Locate the cell with the specified text and output its [x, y] center coordinate. 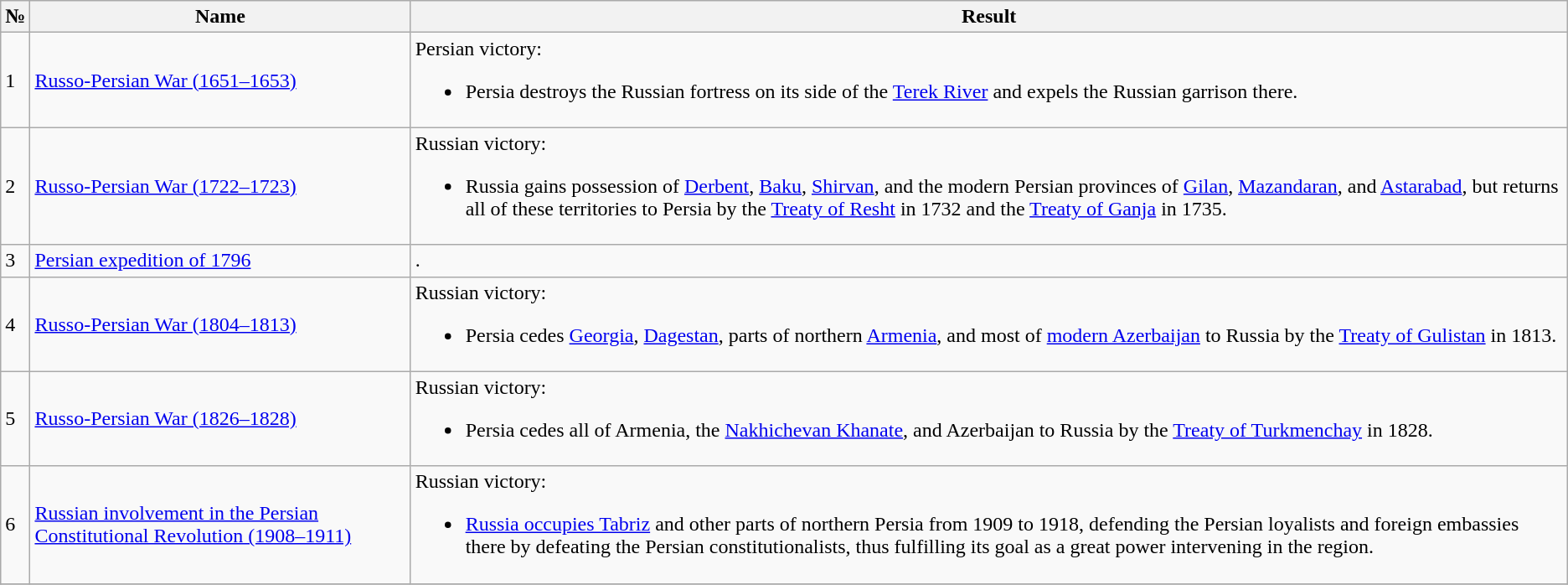
Russian involvement in the Persian Constitutional Revolution (1908–1911) [220, 525]
2 [15, 186]
1 [15, 80]
Persian victory:Persia destroys the Russian fortress on its side of the Terek River and expels the Russian garrison there. [988, 80]
Russian victory:Persia cedes all of Armenia, the Nakhichevan Khanate, and Azerbaijan to Russia by the Treaty of Turkmenchay in 1828. [988, 419]
3 [15, 261]
6 [15, 525]
№ [15, 17]
Russian victory:Persia cedes Georgia, Dagestan, parts of northern Armenia, and most of modern Azerbaijan to Russia by the Treaty of Gulistan in 1813. [988, 324]
. [988, 261]
Result [988, 17]
5 [15, 419]
Persian expedition of 1796 [220, 261]
Russo-Persian War (1651–1653) [220, 80]
Russo-Persian War (1722–1723) [220, 186]
4 [15, 324]
Russo-Persian War (1804–1813) [220, 324]
Russo-Persian War (1826–1828) [220, 419]
Name [220, 17]
